Scan for the cell matching the given text and deliver its [X, Y] coordinate at center. 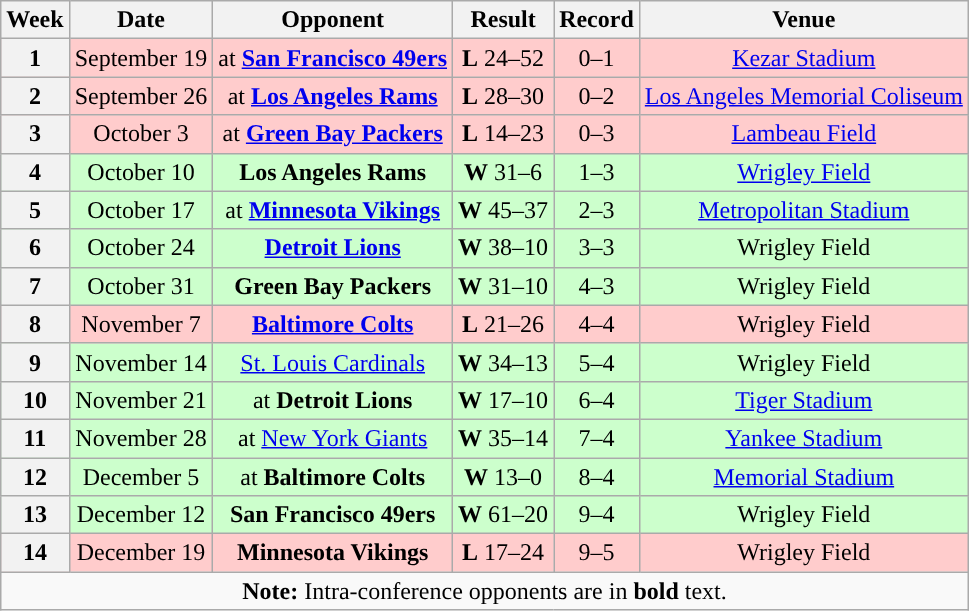
September 26 [141, 96]
October 31 [141, 286]
San Francisco 49ers [333, 515]
December 12 [141, 515]
5 [35, 210]
5–4 [597, 362]
W 31–10 [504, 286]
L 17–24 [504, 553]
3 [35, 134]
13 [35, 515]
W 17–10 [504, 400]
7–4 [597, 438]
6 [35, 248]
3–3 [597, 248]
W 34–13 [504, 362]
6–4 [597, 400]
November 28 [141, 438]
14 [35, 553]
W 13–0 [504, 477]
at San Francisco 49ers [333, 58]
W 45–37 [504, 210]
W 38–10 [504, 248]
12 [35, 477]
Note: Intra-conference opponents are in bold text. [485, 591]
at Baltimore Colts [333, 477]
8–4 [597, 477]
Record [597, 20]
at Los Angeles Rams [333, 96]
7 [35, 286]
Date [141, 20]
2–3 [597, 210]
Metropolitan Stadium [804, 210]
9 [35, 362]
Los Angeles Memorial Coliseum [804, 96]
at Minnesota Vikings [333, 210]
L 14–23 [504, 134]
Venue [804, 20]
Tiger Stadium [804, 400]
at New York Giants [333, 438]
October 24 [141, 248]
0–2 [597, 96]
11 [35, 438]
November 7 [141, 324]
4–3 [597, 286]
L 28–30 [504, 96]
1–3 [597, 172]
10 [35, 400]
St. Louis Cardinals [333, 362]
Los Angeles Rams [333, 172]
Kezar Stadium [804, 58]
9–5 [597, 553]
at Green Bay Packers [333, 134]
November 14 [141, 362]
December 5 [141, 477]
L 24–52 [504, 58]
at Detroit Lions [333, 400]
8 [35, 324]
Baltimore Colts [333, 324]
Detroit Lions [333, 248]
L 21–26 [504, 324]
1 [35, 58]
December 19 [141, 553]
9–4 [597, 515]
4 [35, 172]
0–1 [597, 58]
W 31–6 [504, 172]
W 61–20 [504, 515]
Opponent [333, 20]
W 35–14 [504, 438]
October 3 [141, 134]
4–4 [597, 324]
Minnesota Vikings [333, 553]
Green Bay Packers [333, 286]
2 [35, 96]
Week [35, 20]
October 17 [141, 210]
Lambeau Field [804, 134]
September 19 [141, 58]
November 21 [141, 400]
October 10 [141, 172]
0–3 [597, 134]
Yankee Stadium [804, 438]
Memorial Stadium [804, 477]
Result [504, 20]
